Return (x, y) of the center of cell containing provided text 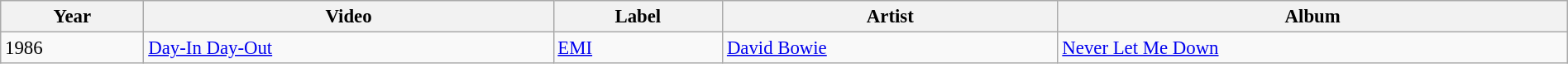
David Bowie (890, 48)
1986 (73, 48)
Label (638, 17)
Year (73, 17)
Never Let Me Down (1312, 48)
Day-In Day-Out (349, 48)
Video (349, 17)
Artist (890, 17)
Album (1312, 17)
EMI (638, 48)
